From the cell containing the given text, extract its center point as (x, y) coordinate. 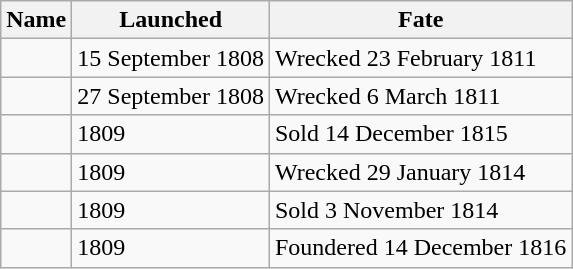
Foundered 14 December 1816 (420, 248)
Sold 14 December 1815 (420, 134)
Name (36, 20)
Fate (420, 20)
27 September 1808 (171, 96)
15 September 1808 (171, 58)
Wrecked 6 March 1811 (420, 96)
Sold 3 November 1814 (420, 210)
Wrecked 29 January 1814 (420, 172)
Launched (171, 20)
Wrecked 23 February 1811 (420, 58)
